Pinpoint the cell where the given text exists, returning its (x, y) midpoint coordinate. 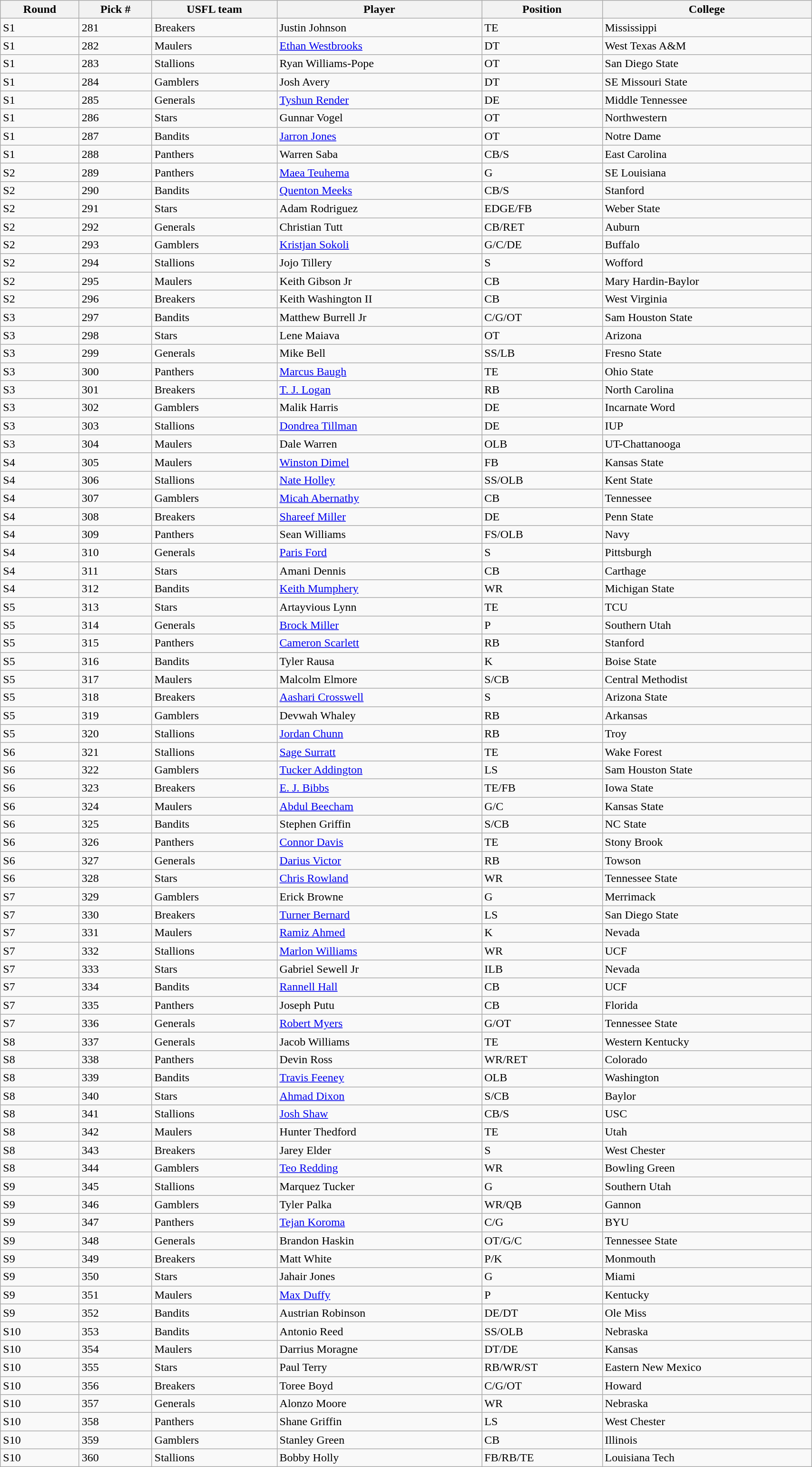
Abdul Beecham (380, 806)
315 (115, 643)
Devin Ross (380, 1059)
Buffalo (707, 245)
SE Missouri State (707, 82)
306 (115, 480)
Weber State (707, 208)
314 (115, 625)
Winston Dimel (380, 462)
348 (115, 1241)
Austrian Robinson (380, 1313)
FB (542, 462)
Josh Avery (380, 82)
G/OT (542, 1023)
Jarey Elder (380, 1150)
350 (115, 1277)
Marquez Tucker (380, 1186)
339 (115, 1077)
359 (115, 1440)
Max Duffy (380, 1295)
E. J. Bibbs (380, 788)
Paris Ford (380, 553)
310 (115, 553)
Joseph Putu (380, 1005)
Malik Harris (380, 408)
322 (115, 770)
354 (115, 1349)
325 (115, 824)
Tyler Rausa (380, 661)
Carthage (707, 571)
287 (115, 136)
Eastern New Mexico (707, 1367)
320 (115, 733)
360 (115, 1458)
311 (115, 571)
Colorado (707, 1059)
Marcus Baugh (380, 372)
Teo Redding (380, 1168)
Shareef Miller (380, 516)
Howard (707, 1386)
T. J. Logan (380, 390)
Stephen Griffin (380, 824)
College (707, 10)
Troy (707, 733)
Mississippi (707, 28)
Stanley Green (380, 1440)
Quenton Meeks (380, 190)
304 (115, 444)
Ole Miss (707, 1313)
SE Louisiana (707, 172)
Stony Brook (707, 842)
C/G (542, 1222)
Darrius Moragne (380, 1349)
Ramiz Ahmed (380, 933)
Baylor (707, 1095)
West Virginia (707, 299)
295 (115, 281)
Keith Gibson Jr (380, 281)
334 (115, 987)
321 (115, 752)
344 (115, 1168)
356 (115, 1386)
Sage Surratt (380, 752)
355 (115, 1367)
Matt White (380, 1259)
DT/DE (542, 1349)
BYU (707, 1222)
Mary Hardin-Baylor (707, 281)
Western Kentucky (707, 1041)
Hunter Thedford (380, 1132)
Fresno State (707, 353)
Paul Terry (380, 1367)
UT-Chattanooga (707, 444)
EDGE/FB (542, 208)
Kentucky (707, 1295)
Middle Tennessee (707, 100)
Alonzo Moore (380, 1404)
Penn State (707, 516)
Tennessee (707, 498)
Jahair Jones (380, 1277)
316 (115, 661)
Washington (707, 1077)
335 (115, 1005)
341 (115, 1114)
Incarnate Word (707, 408)
North Carolina (707, 390)
Boise State (707, 661)
Dale Warren (380, 444)
282 (115, 46)
Navy (707, 535)
Tyshun Render (380, 100)
342 (115, 1132)
Rannell Hall (380, 987)
East Carolina (707, 154)
Darius Victor (380, 861)
291 (115, 208)
Amani Dennis (380, 571)
283 (115, 64)
Cameron Scarlett (380, 643)
353 (115, 1331)
Matthew Burrell Jr (380, 317)
Toree Boyd (380, 1386)
Pick # (115, 10)
333 (115, 969)
317 (115, 679)
Auburn (707, 227)
Mike Bell (380, 353)
Dondrea Tillman (380, 426)
300 (115, 372)
301 (115, 390)
Arizona (707, 335)
USC (707, 1114)
SS/LB (542, 353)
Chris Rowland (380, 879)
293 (115, 245)
IUP (707, 426)
297 (115, 317)
Wofford (707, 263)
WR/QB (542, 1204)
284 (115, 82)
331 (115, 933)
Jojo Tillery (380, 263)
Connor Davis (380, 842)
P/K (542, 1259)
Josh Shaw (380, 1114)
329 (115, 897)
Gabriel Sewell Jr (380, 969)
Illinois (707, 1440)
305 (115, 462)
TE/FB (542, 788)
347 (115, 1222)
281 (115, 28)
Pittsburgh (707, 553)
326 (115, 842)
Merrimack (707, 897)
285 (115, 100)
Northwestern (707, 118)
G/C/DE (542, 245)
Aashari Crosswell (380, 697)
Marlon Williams (380, 951)
324 (115, 806)
Artayvious Lynn (380, 607)
Travis Feeney (380, 1077)
USFL team (214, 10)
Maea Teuhema (380, 172)
Tejan Koroma (380, 1222)
327 (115, 861)
Malcolm Elmore (380, 679)
332 (115, 951)
Brock Miller (380, 625)
Michigan State (707, 589)
WR/RET (542, 1059)
Jacob Williams (380, 1041)
351 (115, 1295)
336 (115, 1023)
DE/DT (542, 1313)
357 (115, 1404)
Wake Forest (707, 752)
Gunnar Vogel (380, 118)
Robert Myers (380, 1023)
Florida (707, 1005)
286 (115, 118)
312 (115, 589)
Kristjan Sokoli (380, 245)
Bowling Green (707, 1168)
299 (115, 353)
Christian Tutt (380, 227)
302 (115, 408)
Sean Williams (380, 535)
352 (115, 1313)
Monmouth (707, 1259)
307 (115, 498)
Utah (707, 1132)
Position (542, 10)
Towson (707, 861)
RB/WR/ST (542, 1367)
337 (115, 1041)
Tucker Addington (380, 770)
292 (115, 227)
Iowa State (707, 788)
288 (115, 154)
Tyler Palka (380, 1204)
NC State (707, 824)
Central Methodist (707, 679)
Lene Maiava (380, 335)
338 (115, 1059)
Louisiana Tech (707, 1458)
Micah Abernathy (380, 498)
ILB (542, 969)
343 (115, 1150)
Ethan Westbrooks (380, 46)
346 (115, 1204)
Arkansas (707, 715)
Ryan Williams-Pope (380, 64)
Gannon (707, 1204)
330 (115, 915)
Round (40, 10)
340 (115, 1095)
290 (115, 190)
313 (115, 607)
FS/OLB (542, 535)
Ahmad Dixon (380, 1095)
Justin Johnson (380, 28)
294 (115, 263)
Keith Washington II (380, 299)
Keith Mumphery (380, 589)
308 (115, 516)
Shane Griffin (380, 1422)
Nate Holley (380, 480)
358 (115, 1422)
Ohio State (707, 372)
Brandon Haskin (380, 1241)
296 (115, 299)
298 (115, 335)
West Texas A&M (707, 46)
319 (115, 715)
323 (115, 788)
Bobby Holly (380, 1458)
Miami (707, 1277)
Notre Dame (707, 136)
Turner Bernard (380, 915)
Jordan Chunn (380, 733)
Erick Browne (380, 897)
Arizona State (707, 697)
Devwah Whaley (380, 715)
309 (115, 535)
Antonio Reed (380, 1331)
Kansas (707, 1349)
345 (115, 1186)
Adam Rodriguez (380, 208)
TCU (707, 607)
Warren Saba (380, 154)
328 (115, 879)
Kent State (707, 480)
FB/RB/TE (542, 1458)
303 (115, 426)
G/C (542, 806)
318 (115, 697)
349 (115, 1259)
Jarron Jones (380, 136)
289 (115, 172)
OT/G/C (542, 1241)
CB/RET (542, 227)
Player (380, 10)
